Extract the [X, Y] coordinate from the center of the cell holding the provided text.  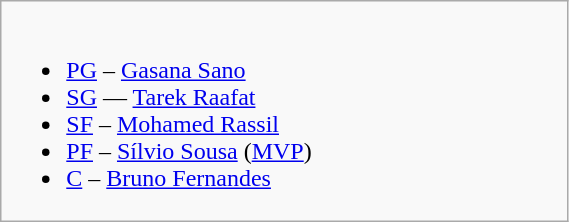
PG – Gasana SanoSG — Tarek RaafatSF – Mohamed RassilPF – Sílvio Sousa (MVP)C – Bruno Fernandes [284, 112]
